Pinpoint the cell where the given text exists, returning its (X, Y) midpoint coordinate. 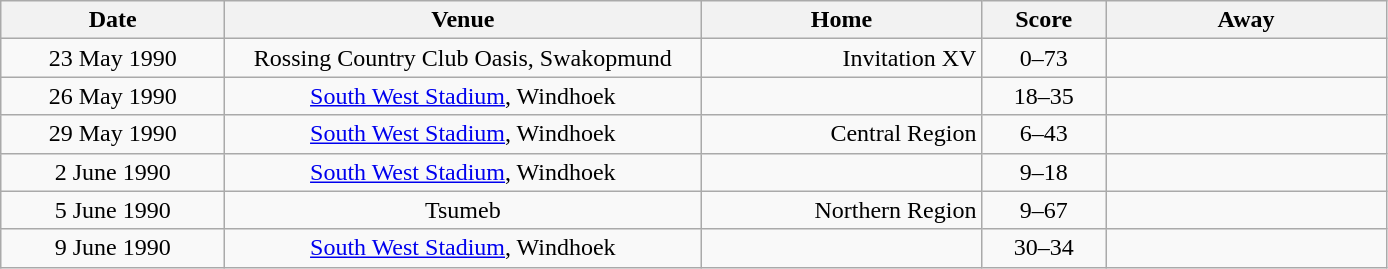
Central Region (842, 134)
Invitation XV (842, 58)
Rossing Country Club Oasis, Swakopmund (463, 58)
9 June 1990 (113, 248)
2 June 1990 (113, 172)
26 May 1990 (113, 96)
Home (842, 20)
23 May 1990 (113, 58)
Away (1246, 20)
Tsumeb (463, 210)
6–43 (1044, 134)
0–73 (1044, 58)
Score (1044, 20)
18–35 (1044, 96)
Venue (463, 20)
9–18 (1044, 172)
29 May 1990 (113, 134)
5 June 1990 (113, 210)
9–67 (1044, 210)
30–34 (1044, 248)
Date (113, 20)
Northern Region (842, 210)
